Return (X, Y) of the center of cell containing provided text 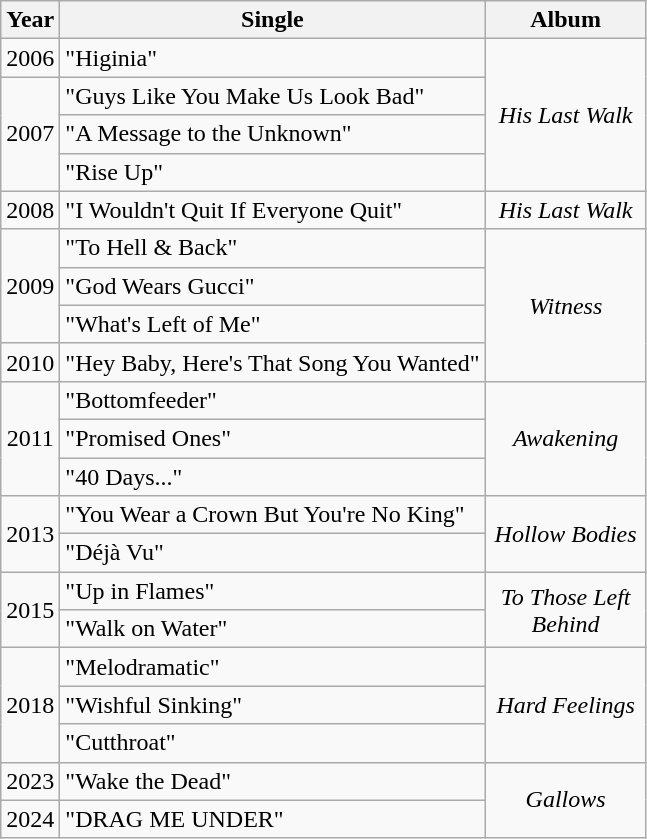
2007 (30, 134)
Album (566, 20)
"Wake the Dead" (272, 781)
"To Hell & Back" (272, 248)
"Hey Baby, Here's That Song You Wanted" (272, 362)
"Promised Ones" (272, 438)
Single (272, 20)
"Bottomfeeder" (272, 400)
"What's Left of Me" (272, 324)
"Melodramatic" (272, 667)
"Higinia" (272, 58)
Awakening (566, 438)
2024 (30, 819)
2008 (30, 210)
Hard Feelings (566, 705)
2015 (30, 610)
"I Wouldn't Quit If Everyone Quit" (272, 210)
Gallows (566, 800)
"Guys Like You Make Us Look Bad" (272, 96)
To Those Left Behind (566, 610)
2006 (30, 58)
Hollow Bodies (566, 534)
"A Message to the Unknown" (272, 134)
"Cutthroat" (272, 743)
"Wishful Sinking" (272, 705)
2013 (30, 534)
2010 (30, 362)
"Rise Up" (272, 172)
"DRAG ME UNDER" (272, 819)
2009 (30, 286)
"God Wears Gucci" (272, 286)
2023 (30, 781)
"40 Days..." (272, 477)
"Déjà Vu" (272, 553)
Witness (566, 305)
"Up in Flames" (272, 591)
"You Wear a Crown But You're No King" (272, 515)
2011 (30, 438)
2018 (30, 705)
"Walk on Water" (272, 629)
Year (30, 20)
